Output the (X, Y) coordinate of the center of the cell containing the given text.  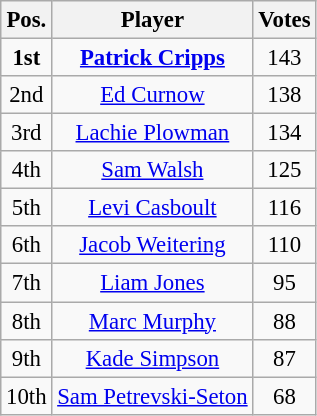
Sam Petrevski-Seton (152, 396)
1st (26, 58)
138 (284, 95)
8th (26, 321)
Liam Jones (152, 283)
9th (26, 358)
7th (26, 283)
5th (26, 208)
6th (26, 245)
Kade Simpson (152, 358)
Patrick Cripps (152, 58)
143 (284, 58)
Marc Murphy (152, 321)
110 (284, 245)
68 (284, 396)
3rd (26, 133)
Pos. (26, 20)
2nd (26, 95)
95 (284, 283)
87 (284, 358)
134 (284, 133)
10th (26, 396)
Player (152, 20)
Votes (284, 20)
88 (284, 321)
Levi Casboult (152, 208)
Sam Walsh (152, 170)
116 (284, 208)
4th (26, 170)
Ed Curnow (152, 95)
Jacob Weitering (152, 245)
125 (284, 170)
Lachie Plowman (152, 133)
